Provide the [X, Y] coordinate of the cell's center where the given text is located.  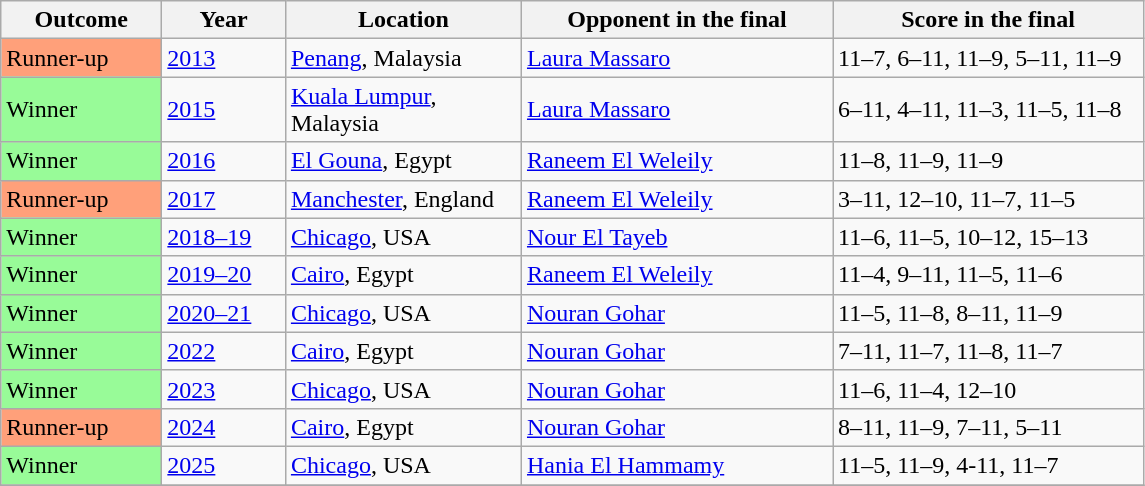
11–6, 11–5, 10–12, 15–13 [988, 237]
2022 [224, 351]
Penang, Malaysia [403, 58]
2016 [224, 161]
Location [403, 20]
3–11, 12–10, 11–7, 11–5 [988, 199]
8–11, 11–9, 7–11, 5–11 [988, 427]
Outcome [82, 20]
Year [224, 20]
Manchester, England [403, 199]
7–11, 11–7, 11–8, 11–7 [988, 351]
2024 [224, 427]
11–5, 11–9, 4-11, 11–7 [988, 465]
Kuala Lumpur, Malaysia [403, 110]
11–6, 11–4, 12–10 [988, 389]
El Gouna, Egypt [403, 161]
2017 [224, 199]
2013 [224, 58]
2015 [224, 110]
2025 [224, 465]
6–11, 4–11, 11–3, 11–5, 11–8 [988, 110]
2020–21 [224, 313]
11–5, 11–8, 8–11, 11–9 [988, 313]
11–4, 9–11, 11–5, 11–6 [988, 275]
Hania El Hammamy [676, 465]
2018–19 [224, 237]
Nour El Tayeb [676, 237]
Score in the final [988, 20]
11–7, 6–11, 11–9, 5–11, 11–9 [988, 58]
2023 [224, 389]
Opponent in the final [676, 20]
11–8, 11–9, 11–9 [988, 161]
2019–20 [224, 275]
